Determine the (x, y) coordinate at the center of the cell enclosing the given text.  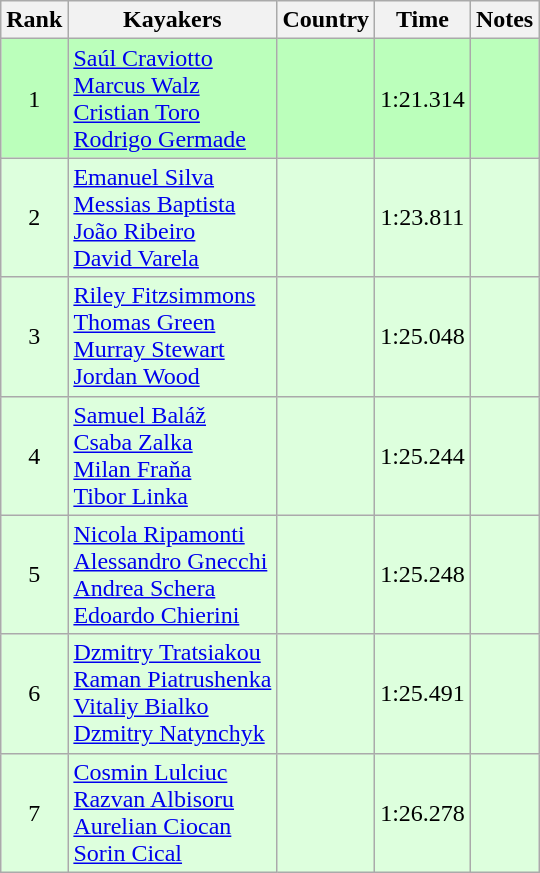
2 (34, 218)
1:25.244 (423, 456)
Saúl CraviottoMarcus WalzCristian ToroRodrigo Germade (172, 98)
7 (34, 812)
Dzmitry TratsiakouRaman PiatrushenkaVitaliy BialkoDzmitry Natynchyk (172, 694)
6 (34, 694)
Nicola RipamontiAlessandro GnecchiAndrea ScheraEdoardo Chierini (172, 574)
Kayakers (172, 20)
Cosmin LulciucRazvan AlbisoruAurelian CiocanSorin Cical (172, 812)
Emanuel SilvaMessias BaptistaJoão RibeiroDavid Varela (172, 218)
Rank (34, 20)
1:21.314 (423, 98)
Samuel BalážCsaba ZalkaMilan FraňaTibor Linka (172, 456)
1:25.048 (423, 336)
1:25.491 (423, 694)
4 (34, 456)
Country (326, 20)
Riley FitzsimmonsThomas GreenMurray StewartJordan Wood (172, 336)
5 (34, 574)
Notes (504, 20)
3 (34, 336)
1:26.278 (423, 812)
1 (34, 98)
Time (423, 20)
1:25.248 (423, 574)
1:23.811 (423, 218)
